Provide the (X, Y) coordinate of the cell's center where the given text is located.  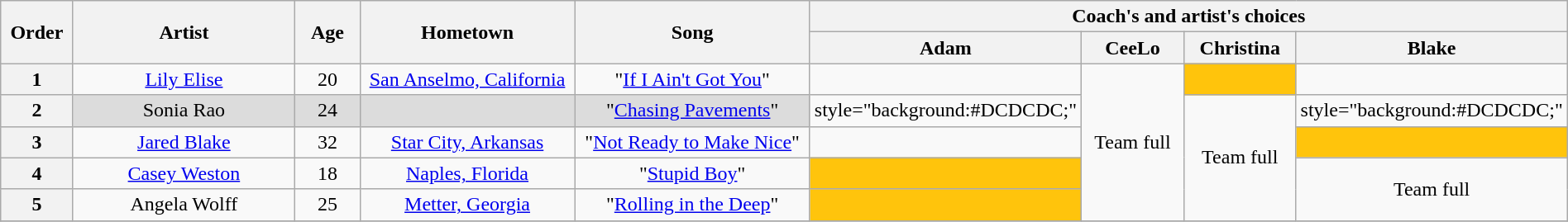
3 (36, 142)
Song (692, 32)
Christina (1241, 48)
"Stupid Boy" (692, 173)
1 (36, 79)
Metter, Georgia (467, 205)
Adam (945, 48)
Order (36, 32)
Casey Weston (184, 173)
Jared Blake (184, 142)
Coach's and artist's choices (1188, 17)
25 (327, 205)
"Rolling in the Deep" (692, 205)
Age (327, 32)
CeeLo (1132, 48)
San Anselmo, California (467, 79)
"If I Ain't Got You" (692, 79)
Lily Elise (184, 79)
4 (36, 173)
"Not Ready to Make Nice" (692, 142)
"Chasing Pavements" (692, 111)
Hometown (467, 32)
20 (327, 79)
5 (36, 205)
Star City, Arkansas (467, 142)
18 (327, 173)
Artist (184, 32)
Sonia Rao (184, 111)
32 (327, 142)
Naples, Florida (467, 173)
2 (36, 111)
Angela Wolff (184, 205)
24 (327, 111)
Blake (1432, 48)
